From the cell containing the given text, extract its center point as [X, Y] coordinate. 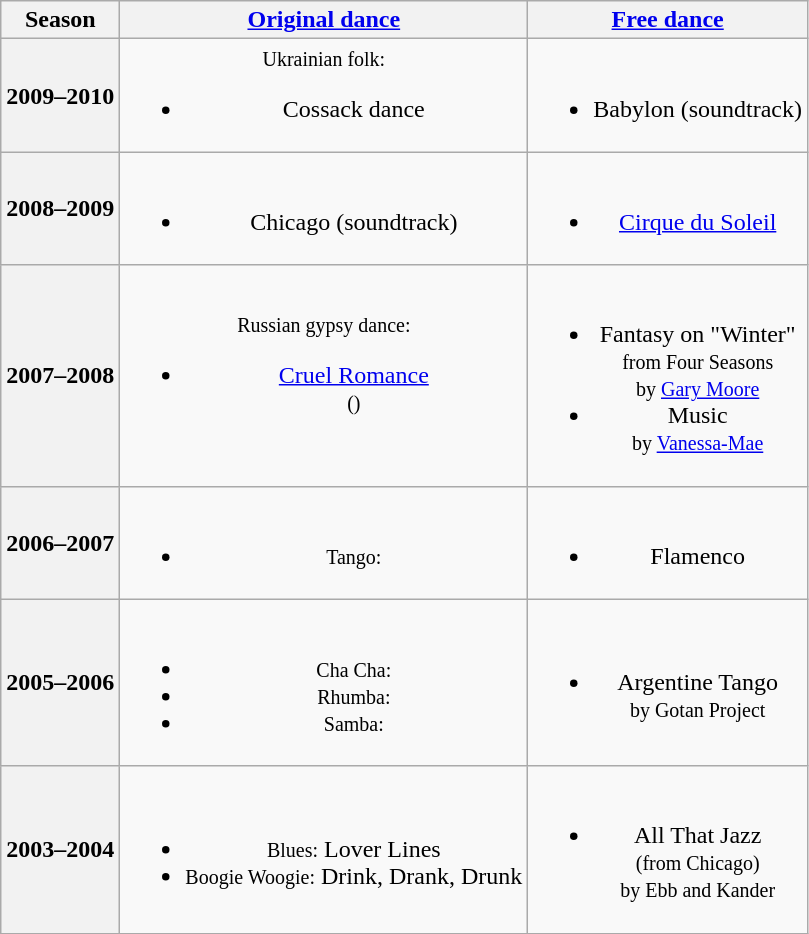
2003–2004 [60, 850]
All That Jazz (from Chicago) by Ebb and Kander [668, 850]
Free dance [668, 20]
2008–2009 [60, 208]
Season [60, 20]
Ukrainian folk:Cossack dance [324, 96]
Argentine Tango by Gotan Project [668, 682]
Cirque du Soleil [668, 208]
Cha Cha:Rhumba:Samba: [324, 682]
Original dance [324, 20]
Fantasy on "Winter" from Four Seasons by Gary Moore Music by Vanessa-Mae [668, 376]
Flamenco [668, 542]
2006–2007 [60, 542]
Russian gypsy dance:Cruel Romance () [324, 376]
2009–2010 [60, 96]
Blues: Lover LinesBoogie Woogie: Drink, Drank, Drunk [324, 850]
Tango: [324, 542]
2005–2006 [60, 682]
Chicago (soundtrack) [324, 208]
Babylon (soundtrack) [668, 96]
2007–2008 [60, 376]
